Find where the given text appears and provide that cell's center as (X, Y) coordinate. 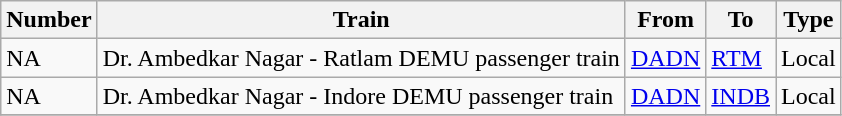
Type (809, 20)
Dr. Ambedkar Nagar - Indore DEMU passenger train (361, 96)
From (665, 20)
RTM (741, 58)
INDB (741, 96)
Train (361, 20)
To (741, 20)
Dr. Ambedkar Nagar - Ratlam DEMU passenger train (361, 58)
Number (49, 20)
